Return the (x, y) coordinate for the center point of the cell that contains the specified text.  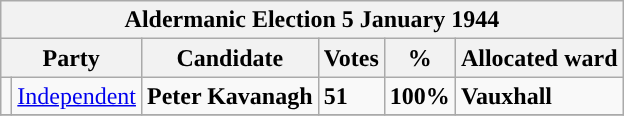
Candidate (230, 58)
Votes (351, 58)
Aldermanic Election 5 January 1944 (312, 20)
Vauxhall (539, 96)
% (420, 58)
Independent (77, 96)
Peter Kavanagh (230, 96)
51 (351, 96)
Party (72, 58)
Allocated ward (539, 58)
100% (420, 96)
